Pinpoint the cell where the given text exists, returning its (x, y) midpoint coordinate. 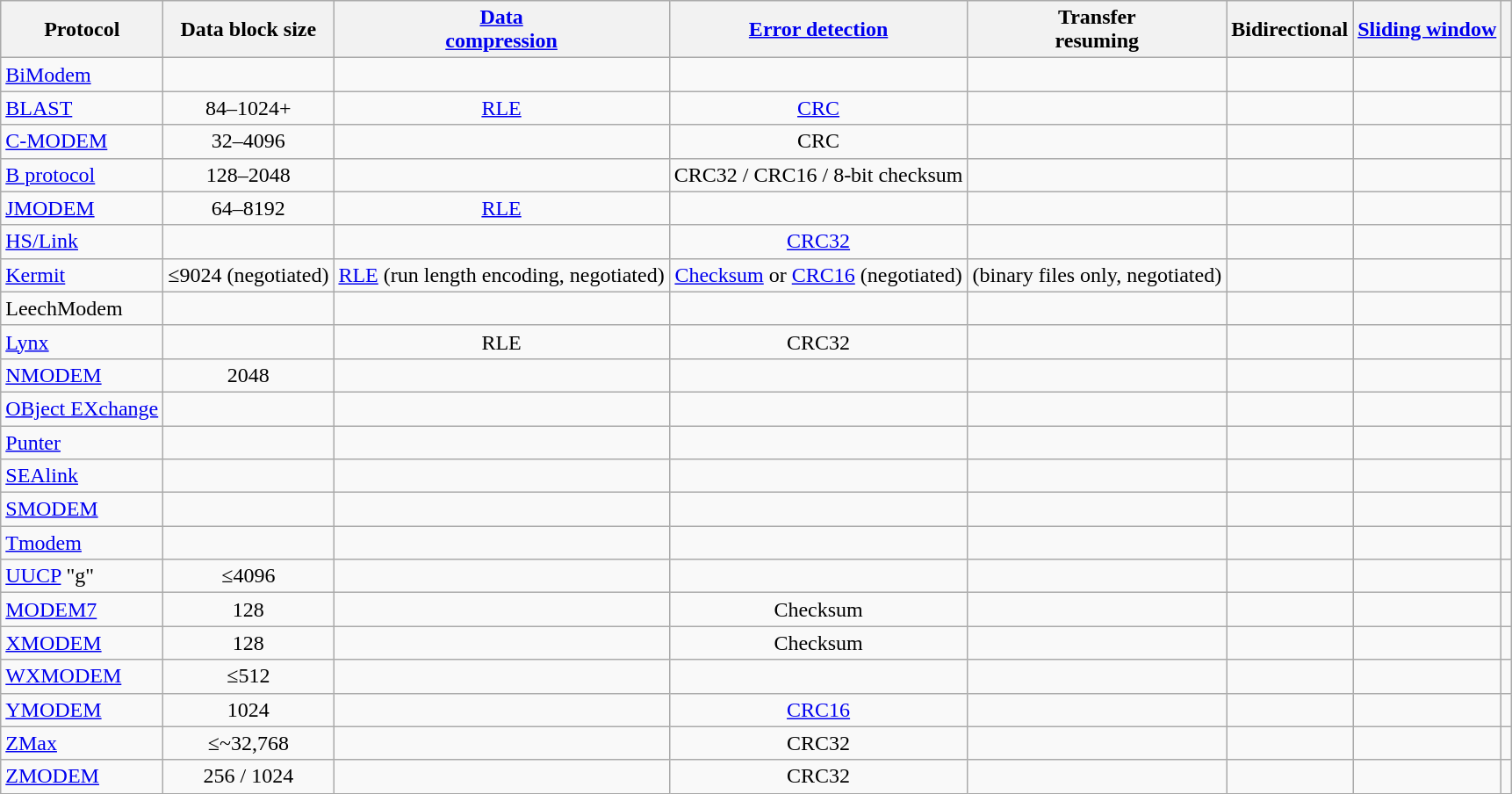
64–8192 (248, 208)
SEAlink (83, 476)
Transferresuming (1098, 30)
Checksum or CRC16 (negotiated) (818, 275)
Lynx (83, 342)
BLAST (83, 108)
Datacompression (501, 30)
WXMODEM (83, 676)
HS/Link (83, 242)
Punter (83, 442)
84–1024+ (248, 108)
NMODEM (83, 375)
XMODEM (83, 643)
RLE (run length encoding, negotiated) (501, 275)
UUCP "g" (83, 576)
SMODEM (83, 509)
≤512 (248, 676)
Sliding window (1428, 30)
Bidirectional (1290, 30)
YMODEM (83, 710)
Tmodem (83, 543)
256 / 1024 (248, 776)
ZMODEM (83, 776)
≤4096 (248, 576)
≤~32,768 (248, 743)
128–2048 (248, 175)
Error detection (818, 30)
CRC32 / CRC16 / 8-bit checksum (818, 175)
B protocol (83, 175)
(binary files only, negotiated) (1098, 275)
BiModem (83, 75)
2048 (248, 375)
Data block size (248, 30)
32–4096 (248, 141)
Kermit (83, 275)
LeechModem (83, 308)
C-MODEM (83, 141)
MODEM7 (83, 610)
1024 (248, 710)
Protocol (83, 30)
JMODEM (83, 208)
≤9024 (negotiated) (248, 275)
OBject EXchange (83, 408)
ZMax (83, 743)
CRC16 (818, 710)
